Pinpoint the cell where the given text exists, returning its (x, y) midpoint coordinate. 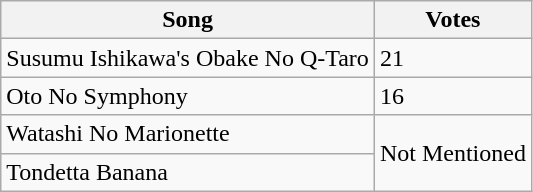
21 (452, 58)
Watashi No Marionette (188, 134)
Not Mentioned (452, 153)
Votes (452, 20)
Oto No Symphony (188, 96)
Susumu Ishikawa's Obake No Q-Taro (188, 58)
16 (452, 96)
Tondetta Banana (188, 172)
Song (188, 20)
